Capture the cell that displays the provided text and extract its [x, y] central coordinate. 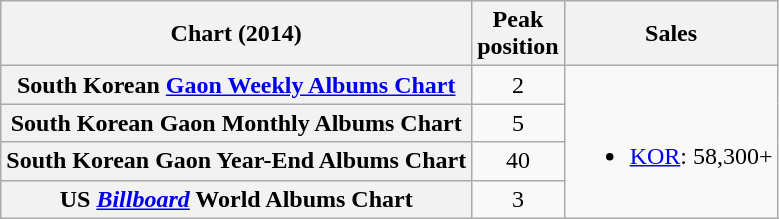
2 [518, 85]
South Korean Gaon Weekly Albums Chart [236, 85]
South Korean Gaon Year-End Albums Chart [236, 161]
KOR: 58,300+ [671, 142]
Chart (2014) [236, 34]
5 [518, 123]
40 [518, 161]
US Billboard World Albums Chart [236, 199]
Sales [671, 34]
3 [518, 199]
South Korean Gaon Monthly Albums Chart [236, 123]
Peakposition [518, 34]
